Pinpoint the cell where the given text exists, returning its [X, Y] midpoint coordinate. 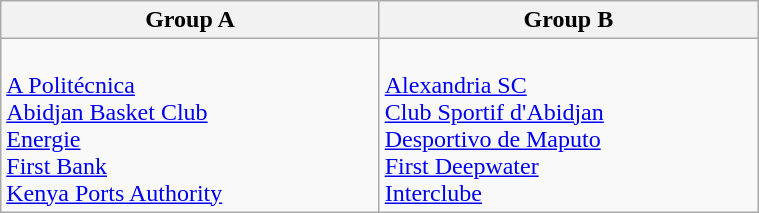
Alexandria SC Club Sportif d'Abidjan Desportivo de Maputo First Deepwater Interclube [568, 126]
Group B [568, 20]
Group A [190, 20]
A Politécnica Abidjan Basket Club Energie First Bank Kenya Ports Authority [190, 126]
